Output the [X, Y] coordinate of the center of the cell containing the given text.  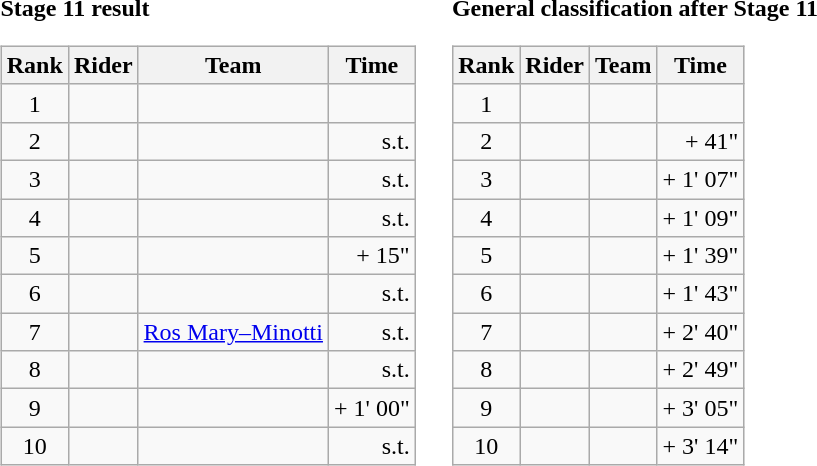
+ 3' 05" [700, 408]
+ 3' 14" [700, 446]
+ 1' 00" [372, 408]
+ 41" [700, 141]
+ 2' 49" [700, 370]
+ 1' 09" [700, 217]
+ 1' 43" [700, 294]
+ 15" [372, 256]
+ 2' 40" [700, 332]
+ 1' 07" [700, 179]
Ros Mary–Minotti [233, 332]
+ 1' 39" [700, 256]
